Return (X, Y) of the center of cell containing provided text 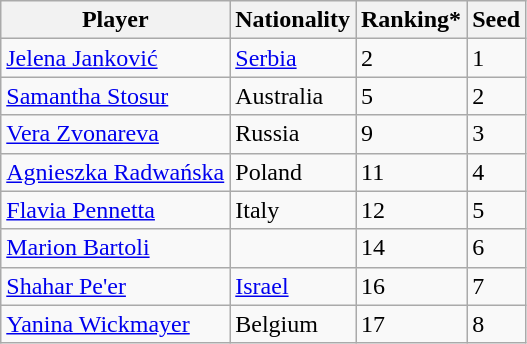
Australia (293, 96)
1 (496, 58)
8 (496, 324)
Samantha Stosur (116, 96)
12 (412, 210)
Marion Bartoli (116, 248)
Serbia (293, 58)
6 (496, 248)
11 (412, 172)
Shahar Pe'er (116, 286)
3 (496, 134)
Belgium (293, 324)
16 (412, 286)
Ranking* (412, 20)
Nationality (293, 20)
Yanina Wickmayer (116, 324)
7 (496, 286)
Flavia Pennetta (116, 210)
Agnieszka Radwańska (116, 172)
Vera Zvonareva (116, 134)
Russia (293, 134)
17 (412, 324)
4 (496, 172)
Jelena Janković (116, 58)
14 (412, 248)
Italy (293, 210)
9 (412, 134)
Poland (293, 172)
Seed (496, 20)
Israel (293, 286)
Player (116, 20)
